Provide the (x, y) coordinate of the cell's center where the given text is located.  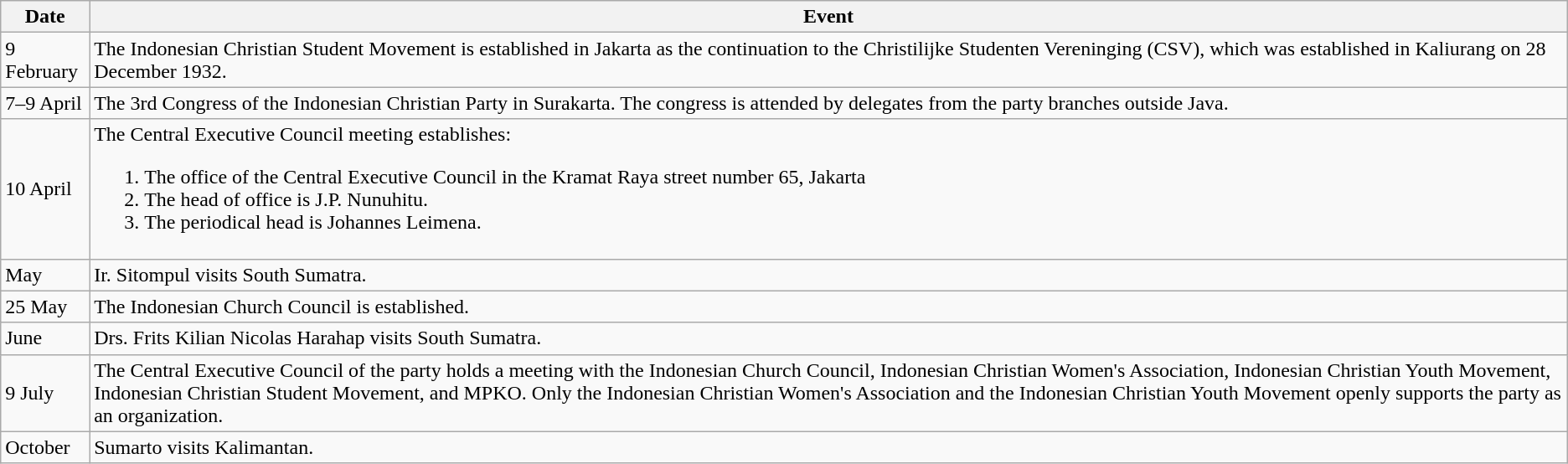
June (45, 338)
Drs. Frits Kilian Nicolas Harahap visits South Sumatra. (829, 338)
25 May (45, 307)
October (45, 447)
Event (829, 17)
May (45, 275)
Date (45, 17)
10 April (45, 189)
7–9 April (45, 103)
The Indonesian Church Council is established. (829, 307)
9 July (45, 393)
The 3rd Congress of the Indonesian Christian Party in Surakarta. The congress is attended by delegates from the party branches outside Java. (829, 103)
Ir. Sitompul visits South Sumatra. (829, 275)
9 February (45, 60)
Sumarto visits Kalimantan. (829, 447)
